Provide the (X, Y) coordinate of the cell's center where the given text is located.  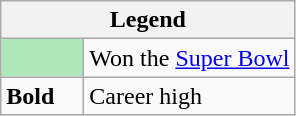
Bold (42, 96)
Legend (148, 20)
Won the Super Bowl (190, 58)
Career high (190, 96)
